For the text-containing cell, return its midpoint in (X, Y) coordinate format. 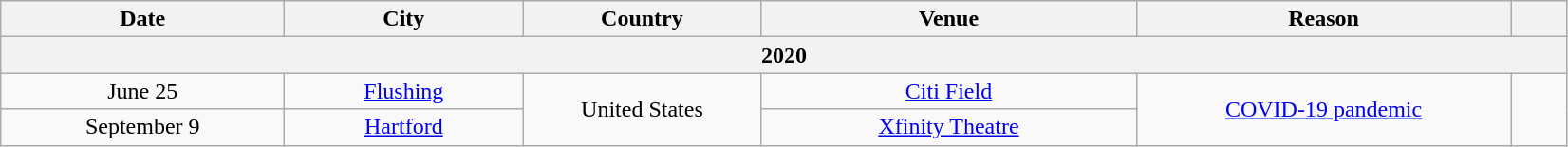
City (404, 19)
United States (642, 109)
Reason (1323, 19)
June 25 (142, 91)
Hartford (404, 127)
Date (142, 19)
September 9 (142, 127)
Flushing (404, 91)
Xfinity Theatre (949, 127)
Citi Field (949, 91)
COVID-19 pandemic (1323, 109)
Country (642, 19)
Venue (949, 19)
2020 (784, 55)
